Return the (X, Y) coordinate for the center point of the cell that contains the specified text.  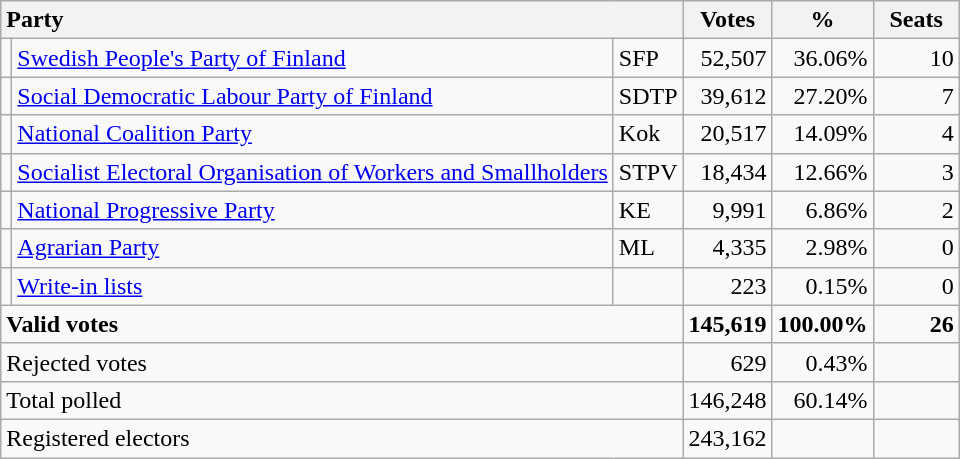
ML (648, 248)
0.15% (822, 286)
243,162 (728, 438)
14.09% (822, 134)
Party (342, 20)
629 (728, 362)
Socialist Electoral Organisation of Workers and Smallholders (312, 172)
4,335 (728, 248)
223 (728, 286)
39,612 (728, 96)
National Progressive Party (312, 210)
3 (916, 172)
2 (916, 210)
27.20% (822, 96)
100.00% (822, 324)
KE (648, 210)
SDTP (648, 96)
4 (916, 134)
36.06% (822, 58)
Kok (648, 134)
Agrarian Party (312, 248)
6.86% (822, 210)
Votes (728, 20)
Social Democratic Labour Party of Finland (312, 96)
% (822, 20)
10 (916, 58)
2.98% (822, 248)
145,619 (728, 324)
7 (916, 96)
9,991 (728, 210)
Write-in lists (312, 286)
Swedish People's Party of Finland (312, 58)
Seats (916, 20)
146,248 (728, 400)
Valid votes (342, 324)
26 (916, 324)
18,434 (728, 172)
Total polled (342, 400)
20,517 (728, 134)
0.43% (822, 362)
Registered electors (342, 438)
STPV (648, 172)
SFP (648, 58)
12.66% (822, 172)
60.14% (822, 400)
National Coalition Party (312, 134)
52,507 (728, 58)
Rejected votes (342, 362)
